Locate the cell with the specified text and output its (X, Y) center coordinate. 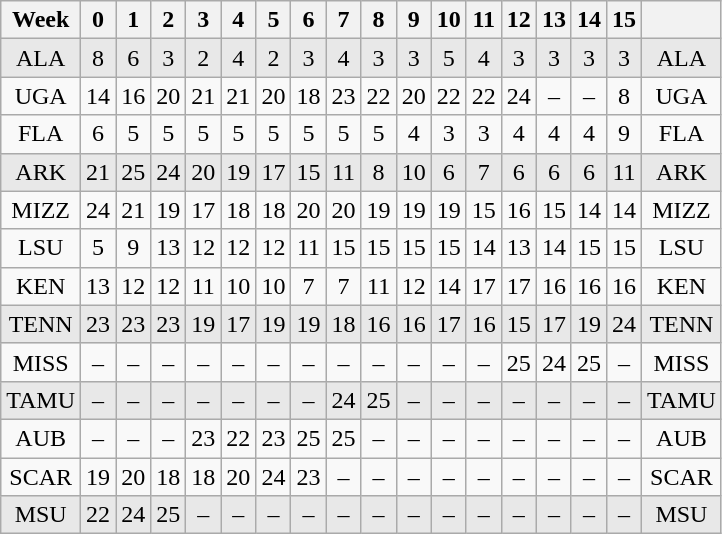
0 (98, 20)
Week (41, 20)
1 (134, 20)
